Search for the cell housing the specified text and yield its (X, Y) center coordinate. 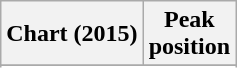
Chart (2015) (72, 34)
Peakposition (189, 34)
